Provide the [X, Y] coordinate of the cell's center where the given text is located.  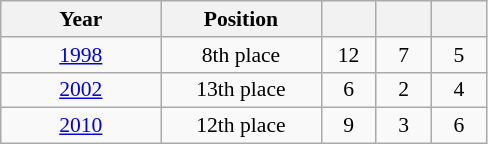
12 [348, 55]
2002 [81, 90]
1998 [81, 55]
3 [404, 126]
13th place [241, 90]
5 [458, 55]
4 [458, 90]
2 [404, 90]
9 [348, 126]
7 [404, 55]
12th place [241, 126]
Position [241, 19]
Year [81, 19]
2010 [81, 126]
8th place [241, 55]
